Capture the cell that displays the provided text and extract its (X, Y) central coordinate. 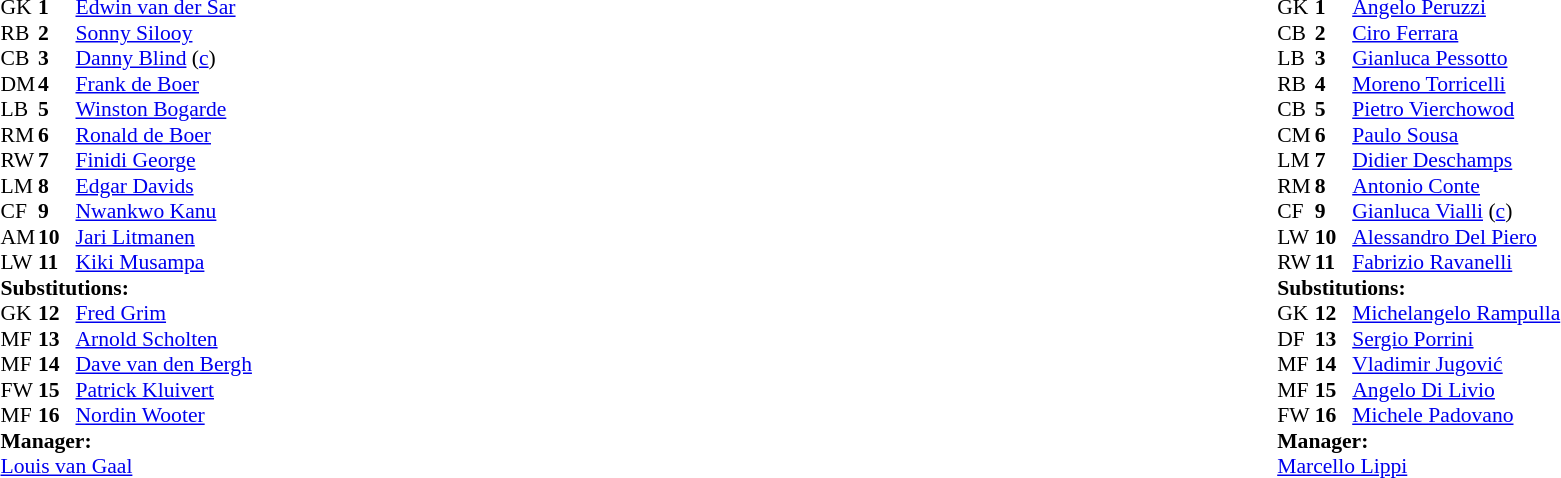
Jari Litmanen (164, 237)
Fabrizio Ravanelli (1456, 263)
Frank de Boer (164, 84)
Moreno Torricelli (1456, 84)
Dave van den Bergh (164, 365)
Arnold Scholten (164, 339)
Nwankwo Kanu (164, 211)
Michelangelo Rampulla (1456, 313)
Gianluca Vialli (c) (1456, 211)
DF (1296, 339)
DM (19, 84)
Danny Blind (c) (164, 59)
Ciro Ferrara (1456, 33)
AM (19, 237)
Edgar Davids (164, 186)
Kiki Musampa (164, 263)
Winston Bogarde (164, 109)
Nordin Wooter (164, 415)
Didier Deschamps (1456, 161)
Finidi George (164, 161)
Paulo Sousa (1456, 135)
Ronald de Boer (164, 135)
Angelo Di Livio (1456, 390)
Alessandro Del Piero (1456, 237)
Patrick Kluivert (164, 390)
Fred Grim (164, 313)
Gianluca Pessotto (1456, 59)
Antonio Conte (1456, 186)
CM (1296, 135)
Vladimir Jugović (1456, 365)
Sergio Porrini (1456, 339)
Michele Padovano (1456, 415)
Pietro Vierchowod (1456, 109)
Sonny Silooy (164, 33)
